Capture the cell that displays the provided text and extract its (x, y) central coordinate. 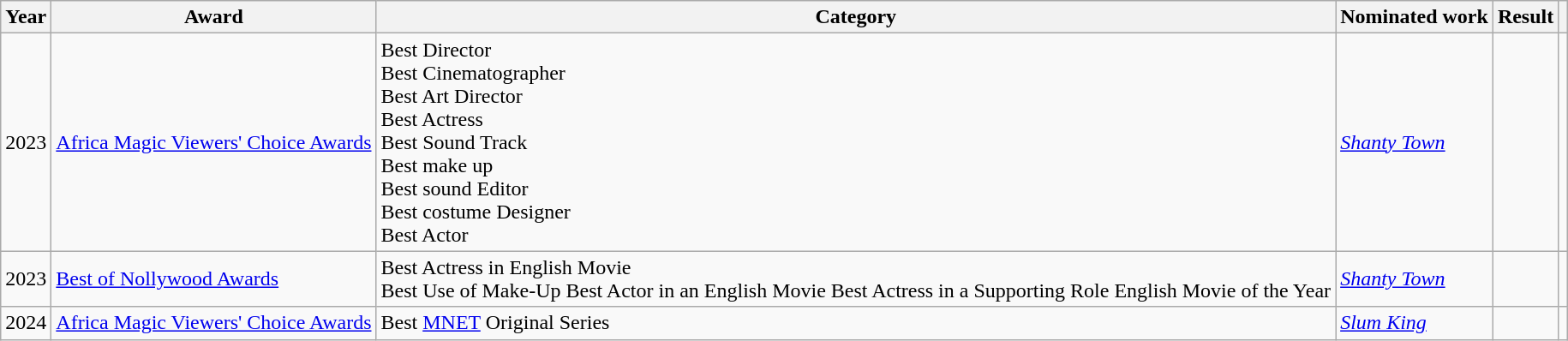
Nominated work (1415, 17)
Year (26, 17)
Best of Nollywood Awards (214, 279)
Slum King (1415, 323)
Best DirectorBest CinematographerBest Art DirectorBest ActressBest Sound TrackBest make upBest sound EditorBest costume DesignerBest Actor (856, 142)
2024 (26, 323)
Best MNET Original Series (856, 323)
Award (214, 17)
Category (856, 17)
Best Actress in English MovieBest Use of Make-Up Best Actor in an English Movie Best Actress in a Supporting Role English Movie of the Year (856, 279)
Result (1525, 17)
